From the cell containing the given text, extract its center point as [x, y] coordinate. 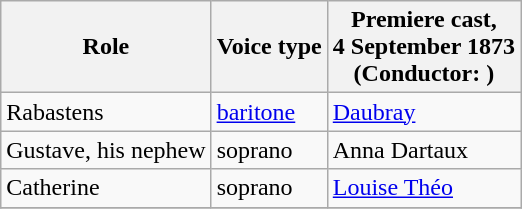
baritone [269, 112]
Louise Théo [424, 188]
Daubray [424, 112]
Gustave, his nephew [106, 150]
Catherine [106, 188]
Rabastens [106, 112]
Voice type [269, 47]
Premiere cast, 4 September 1873(Conductor: ) [424, 47]
Anna Dartaux [424, 150]
Role [106, 47]
